Return (X, Y) of the center of cell containing provided text 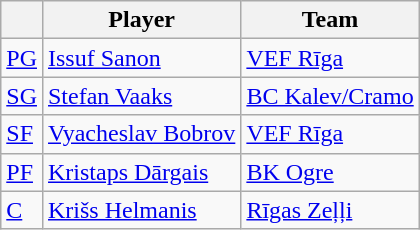
Kristaps Dārgais (141, 172)
PG (22, 58)
Issuf Sanon (141, 58)
Stefan Vaaks (141, 96)
PF (22, 172)
Krišs Helmanis (141, 210)
Vyacheslav Bobrov (141, 134)
BK Ogre (330, 172)
Team (330, 20)
BC Kalev/Cramo (330, 96)
SF (22, 134)
SG (22, 96)
Player (141, 20)
Rīgas Zeļļi (330, 210)
C (22, 210)
